Scan for the cell matching the given text and deliver its [x, y] coordinate at center. 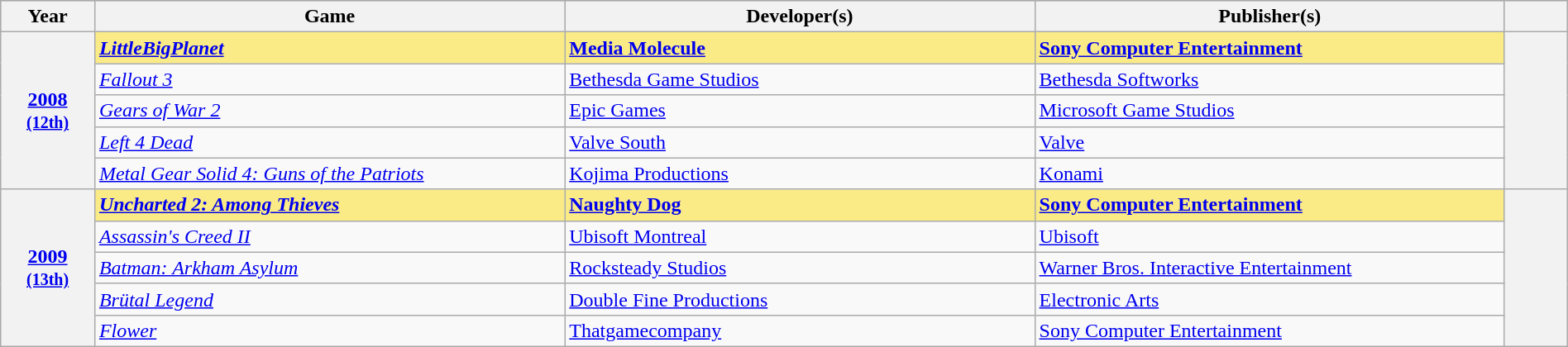
Naughty Dog [800, 205]
Valve [1269, 142]
Warner Bros. Interactive Entertainment [1269, 268]
Microsoft Game Studios [1269, 111]
Brütal Legend [329, 299]
Media Molecule [800, 48]
Gears of War 2 [329, 111]
Metal Gear Solid 4: Guns of the Patriots [329, 173]
Bethesda Softworks [1269, 79]
Developer(s) [800, 17]
Ubisoft [1269, 236]
Rocksteady Studios [800, 268]
LittleBigPlanet [329, 48]
Left 4 Dead [329, 142]
Epic Games [800, 111]
Fallout 3 [329, 79]
Ubisoft Montreal [800, 236]
Thatgamecompany [800, 330]
Kojima Productions [800, 173]
Uncharted 2: Among Thieves [329, 205]
Assassin's Creed II [329, 236]
Publisher(s) [1269, 17]
Game [329, 17]
Bethesda Game Studios [800, 79]
2009 (13th) [48, 268]
Batman: Arkham Asylum [329, 268]
2008 (12th) [48, 111]
Double Fine Productions [800, 299]
Electronic Arts [1269, 299]
Year [48, 17]
Konami [1269, 173]
Valve South [800, 142]
Flower [329, 330]
